Determine the (x, y) coordinate at the center of the cell enclosing the given text.  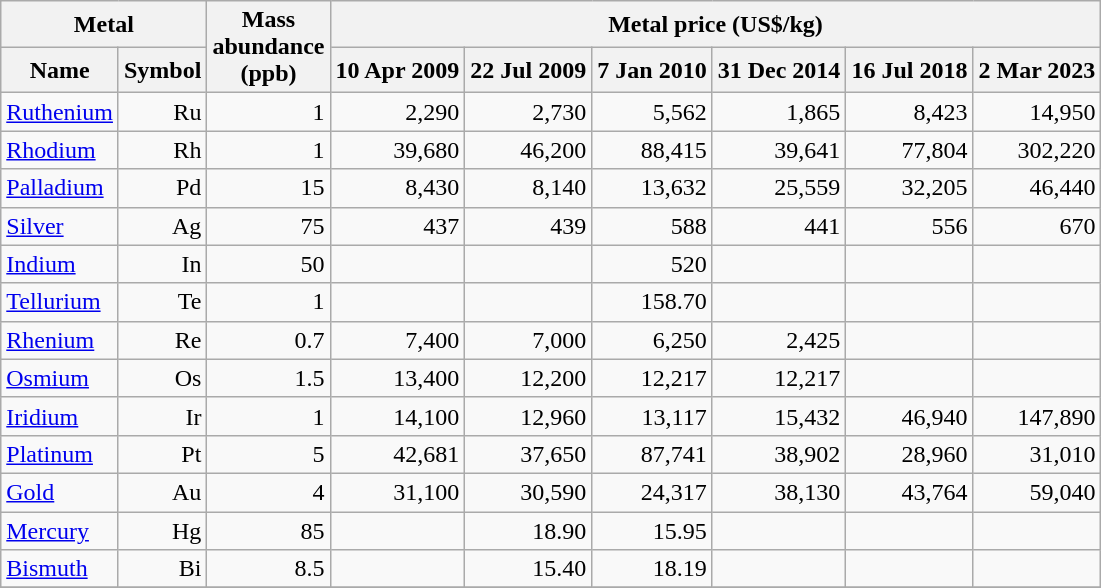
24,317 (652, 492)
Hg (162, 531)
12,200 (528, 378)
12,960 (528, 416)
1,865 (779, 112)
Rhodium (60, 150)
Re (162, 340)
Ru (162, 112)
7,400 (398, 340)
Bi (162, 569)
6,250 (652, 340)
147,890 (1037, 416)
Name (60, 70)
42,681 (398, 454)
8,423 (910, 112)
18.90 (528, 531)
Platinum (60, 454)
Massabundance(ppb) (268, 47)
Ir (162, 416)
39,641 (779, 150)
7 Jan 2010 (652, 70)
77,804 (910, 150)
302,220 (1037, 150)
Metal (104, 24)
13,400 (398, 378)
Palladium (60, 188)
4 (268, 492)
588 (652, 226)
37,650 (528, 454)
16 Jul 2018 (910, 70)
39,680 (398, 150)
Ruthenium (60, 112)
85 (268, 531)
In (162, 264)
Rhenium (60, 340)
Bismuth (60, 569)
0.7 (268, 340)
8,140 (528, 188)
50 (268, 264)
31 Dec 2014 (779, 70)
10 Apr 2009 (398, 70)
46,200 (528, 150)
2,730 (528, 112)
Symbol (162, 70)
31,010 (1037, 454)
439 (528, 226)
15 (268, 188)
670 (1037, 226)
2,425 (779, 340)
38,902 (779, 454)
Os (162, 378)
5 (268, 454)
32,205 (910, 188)
Te (162, 302)
46,440 (1037, 188)
1.5 (268, 378)
441 (779, 226)
46,940 (910, 416)
31,100 (398, 492)
Mercury (60, 531)
Indium (60, 264)
18.19 (652, 569)
25,559 (779, 188)
Au (162, 492)
22 Jul 2009 (528, 70)
Iridium (60, 416)
28,960 (910, 454)
556 (910, 226)
59,040 (1037, 492)
13,632 (652, 188)
15.95 (652, 531)
75 (268, 226)
14,100 (398, 416)
38,130 (779, 492)
43,764 (910, 492)
Osmium (60, 378)
158.70 (652, 302)
30,590 (528, 492)
5,562 (652, 112)
88,415 (652, 150)
Rh (162, 150)
Metal price (US$/kg) (716, 24)
14,950 (1037, 112)
13,117 (652, 416)
2 Mar 2023 (1037, 70)
Tellurium (60, 302)
15,432 (779, 416)
8,430 (398, 188)
8.5 (268, 569)
87,741 (652, 454)
437 (398, 226)
7,000 (528, 340)
Ag (162, 226)
Pd (162, 188)
Gold (60, 492)
Pt (162, 454)
Silver (60, 226)
520 (652, 264)
15.40 (528, 569)
2,290 (398, 112)
